From the cell containing the given text, extract its center point as (X, Y) coordinate. 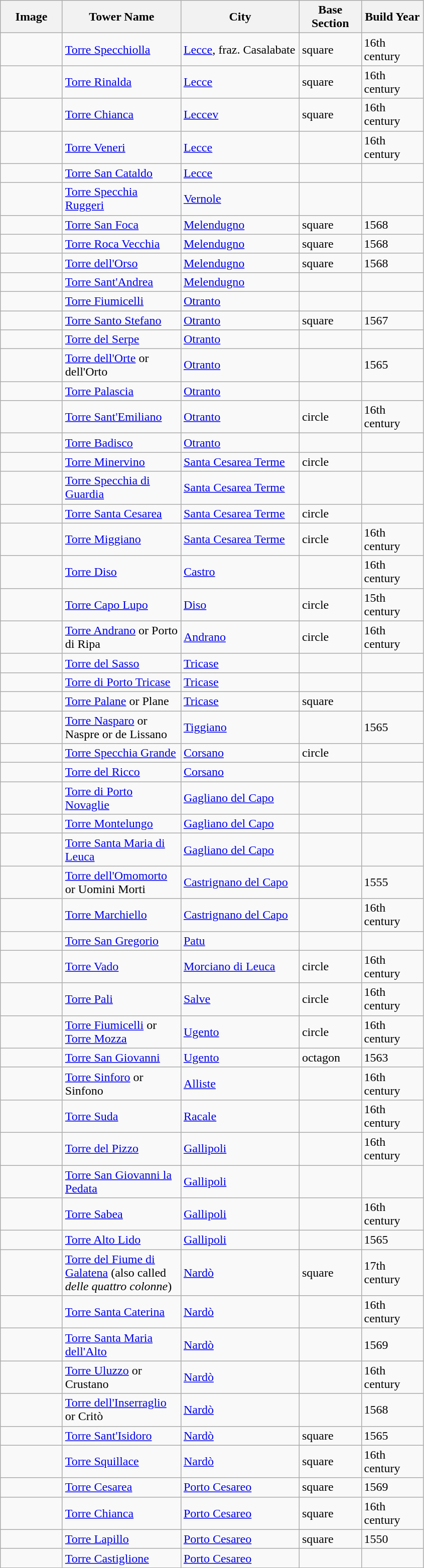
Torre Suda (121, 1116)
Torre dell'Orso (121, 263)
Torre Specchia di Guardia (121, 487)
Torre Santo Stefano (121, 320)
Torre dell'Inserraglio or Critò (121, 1410)
Torre Sinforo or Sinfono (121, 1083)
Torre di Porto Novaglie (121, 798)
City (240, 17)
Tower Name (121, 17)
Patu (240, 941)
Torre Santa Maria di Leuca (121, 849)
Torre Sant'Isidoro (121, 1436)
15th century (392, 605)
Lecce, fraz. Casalabate (240, 49)
Torre Capo Lupo (121, 605)
Torre Diso (121, 572)
Torre San Giovanni (121, 1058)
Torre Palane or Plane (121, 701)
Torre San Giovanni la Pedata (121, 1181)
Torre Miggiano (121, 540)
Torre Castiglione (121, 1558)
Morciano di Leuca (240, 967)
Torre Cesarea (121, 1487)
Torre del Fiume di Galatena (also called delle quattro colonne) (121, 1273)
Torre del Sasso (121, 663)
Torre Badisco (121, 443)
Alliste (240, 1083)
Torre Marchiello (121, 915)
1567 (392, 320)
Torre Specchiolla (121, 49)
Torre Rinalda (121, 82)
Torre San Foca (121, 225)
Base Section (330, 17)
Torre del Serpe (121, 339)
Torre Specchia Grande (121, 753)
Torre Pali (121, 999)
Torre Alto Lido (121, 1240)
Torre Vado (121, 967)
Andrano (240, 637)
Torre del Pizzo (121, 1148)
Torre Sabea (121, 1214)
Salve (240, 999)
Torre Veneri (121, 147)
Torre Sant'Andrea (121, 282)
Diso (240, 605)
Torre Roca Vecchia (121, 244)
Torre San Cataldo (121, 173)
Tiggiano (240, 727)
Torre Sant'Emiliano (121, 417)
Torre Lapillo (121, 1539)
Image (32, 17)
Torre Uluzzo or Crustano (121, 1377)
Torre Andrano or Porto di Ripa (121, 637)
Vernole (240, 199)
Torre dell'Orte or dell'Orto (121, 365)
Torre del Ricco (121, 772)
Torre Santa Cesarea (121, 513)
Torre Fiumicelli or Torre Mozza (121, 1032)
Leccev (240, 114)
Build Year (392, 17)
Torre Fiumicelli (121, 301)
1555 (392, 883)
Castro (240, 572)
Torre Santa Maria dell'Alto (121, 1345)
Torre Palascia (121, 391)
Torre Squillace (121, 1461)
Torre Nasparo or Naspre or de Lissano (121, 727)
octagon (330, 1058)
Torre Santa Caterina (121, 1312)
1550 (392, 1539)
Racale (240, 1116)
Torre Montelungo (121, 824)
Torre San Gregorio (121, 941)
Torre Minervino (121, 462)
Torre Specchia Ruggeri (121, 199)
1563 (392, 1058)
17th century (392, 1273)
Torre dell'Omomorto or Uomini Morti (121, 883)
Torre di Porto Tricase (121, 682)
